Return [x, y] of the center of cell containing provided text 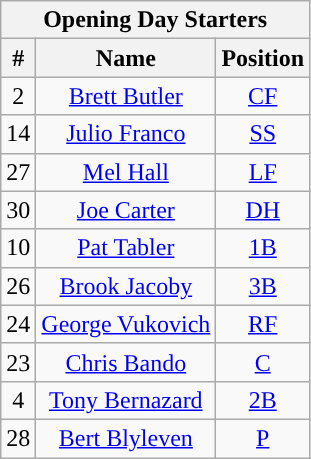
Brook Jacoby [126, 286]
Joe Carter [126, 210]
C [263, 362]
1B [263, 248]
Mel Hall [126, 172]
DH [263, 210]
# [18, 58]
Opening Day Starters [156, 20]
4 [18, 400]
CF [263, 96]
26 [18, 286]
2B [263, 400]
Name [126, 58]
23 [18, 362]
Julio Franco [126, 134]
SS [263, 134]
P [263, 438]
27 [18, 172]
28 [18, 438]
Position [263, 58]
Chris Bando [126, 362]
10 [18, 248]
Pat Tabler [126, 248]
2 [18, 96]
Brett Butler [126, 96]
Bert Blyleven [126, 438]
LF [263, 172]
24 [18, 324]
RF [263, 324]
George Vukovich [126, 324]
30 [18, 210]
Tony Bernazard [126, 400]
3B [263, 286]
14 [18, 134]
